Identify which cell holds the provided text, then report its (x, y) central coordinate. 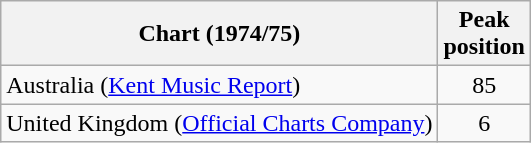
Australia (Kent Music Report) (220, 85)
6 (484, 123)
United Kingdom (Official Charts Company) (220, 123)
Peak position (484, 34)
85 (484, 85)
Chart (1974/75) (220, 34)
